Provide the (X, Y) coordinate of the cell's center where the given text is located.  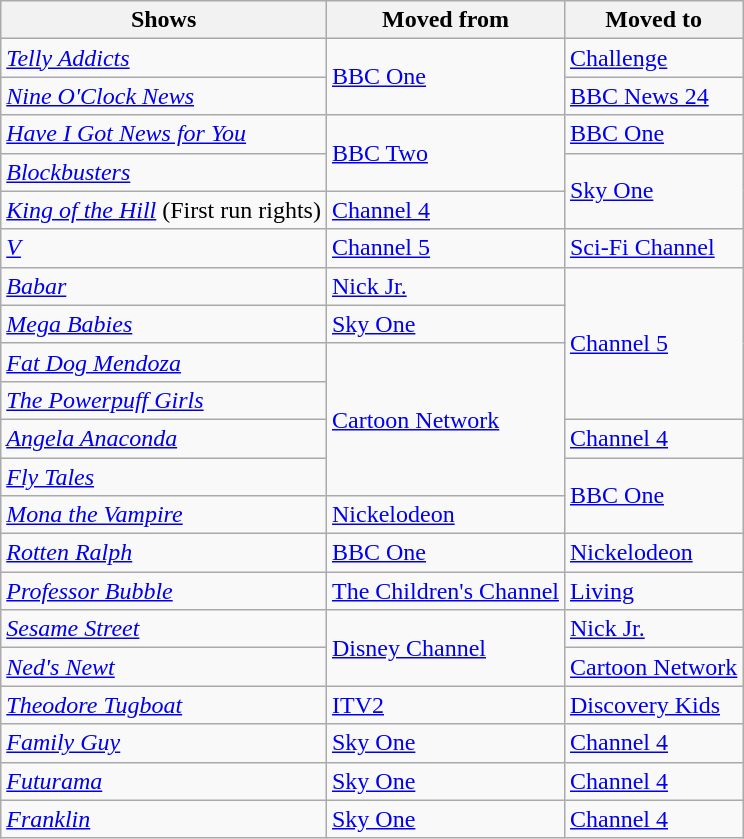
Fat Dog Mendoza (164, 362)
Family Guy (164, 743)
Professor Bubble (164, 591)
Ned's Newt (164, 667)
The Children's Channel (445, 591)
Angela Anaconda (164, 438)
Have I Got News for You (164, 134)
Rotten Ralph (164, 553)
BBC News 24 (653, 96)
Mona the Vampire (164, 515)
ITV2 (445, 705)
Fly Tales (164, 477)
Living (653, 591)
Blockbusters (164, 172)
Telly Addicts (164, 58)
Sci-Fi Channel (653, 248)
Nine O'Clock News (164, 96)
BBC Two (445, 153)
Franklin (164, 819)
Disney Channel (445, 648)
Mega Babies (164, 324)
V (164, 248)
Babar (164, 286)
Discovery Kids (653, 705)
Shows (164, 20)
Moved to (653, 20)
Challenge (653, 58)
Sesame Street (164, 629)
Theodore Tugboat (164, 705)
Futurama (164, 781)
Moved from (445, 20)
The Powerpuff Girls (164, 400)
King of the Hill (First run rights) (164, 210)
